Detect which cell encompasses the target text, then output its (X, Y) center coordinate. 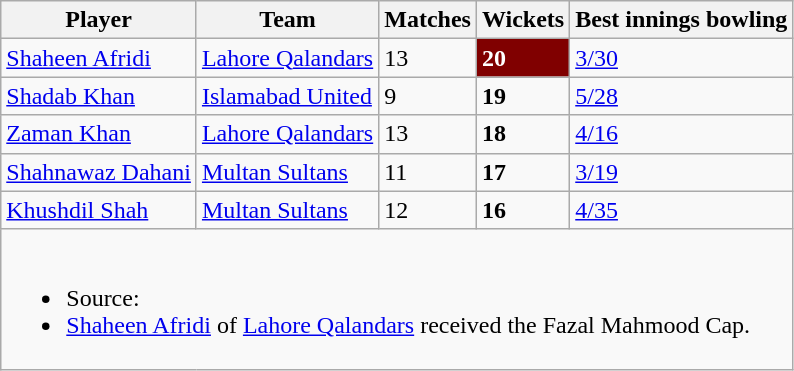
17 (522, 172)
19 (522, 96)
16 (522, 210)
Khushdil Shah (99, 210)
Shaheen Afridi (99, 58)
9 (428, 96)
Shadab Khan (99, 96)
Wickets (522, 20)
3/19 (682, 172)
18 (522, 134)
11 (428, 172)
Zaman Khan (99, 134)
12 (428, 210)
5/28 (682, 96)
Matches (428, 20)
3/30 (682, 58)
Islamabad United (287, 96)
Team (287, 20)
20 (522, 58)
Source: Shaheen Afridi of Lahore Qalandars received the Fazal Mahmood Cap. (397, 299)
Best innings bowling (682, 20)
4/16 (682, 134)
4/35 (682, 210)
Shahnawaz Dahani (99, 172)
Player (99, 20)
